Capture the cell that displays the provided text and extract its [X, Y] central coordinate. 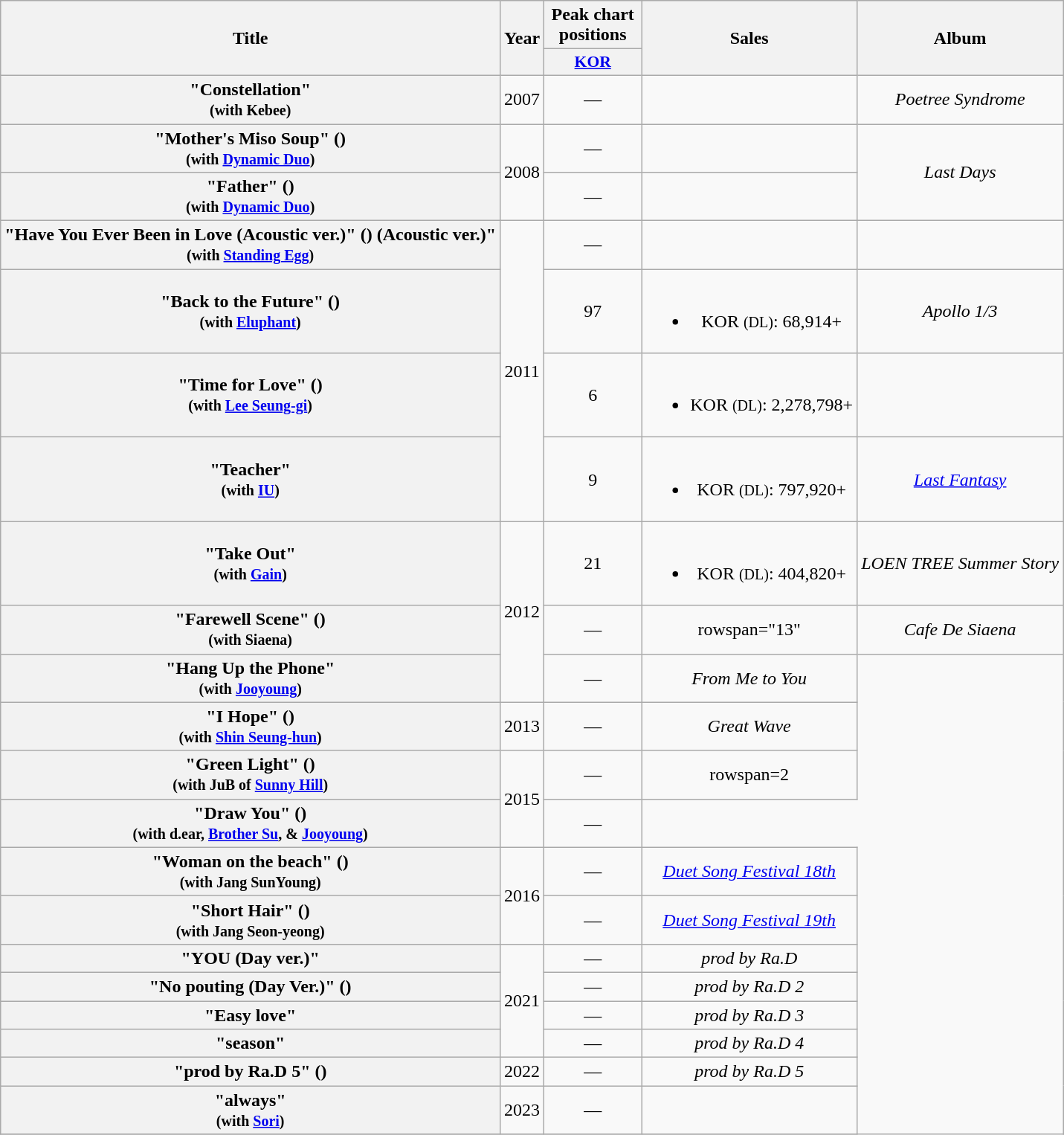
"Farewell Scene" () (with Siaena) [251, 629]
2011 [522, 371]
2012 [522, 611]
Last Fantasy [961, 479]
2007 [522, 100]
KOR (DL): 2,278,798+ [749, 396]
Peak chart positions [593, 25]
97 [593, 311]
Cafe De Siaena [961, 629]
"Father" () (with Dynamic Duo) [251, 196]
"Teacher" (with IU) [251, 479]
6 [593, 396]
prod by Ra.D [749, 958]
"Draw You" () (with d.ear, Brother Su, & Jooyoung) [251, 823]
"Easy love" [251, 1015]
Sales [749, 39]
2015 [522, 799]
prod by Ra.D 2 [749, 986]
9 [593, 479]
prod by Ra.D 4 [749, 1044]
"prod by Ra.D 5" () [251, 1072]
rowspan=2 [749, 775]
Great Wave [749, 726]
"No pouting (Day Ver.)" () [251, 986]
rowspan="13" [749, 629]
21 [593, 564]
"Mother's Miso Soup" () (with Dynamic Duo) [251, 147]
KOR (DL): 797,920+ [749, 479]
"always"(with Sori) [251, 1110]
"Have You Ever Been in Love (Acoustic ver.)" () (Acoustic ver.)" (with Standing Egg) [251, 245]
"Woman on the beach" () (with Jang SunYoung) [251, 872]
"Green Light" () (with JuB of Sunny Hill) [251, 775]
Album [961, 39]
KOR [593, 62]
"YOU (Day ver.)" [251, 958]
Duet Song Festival 19th [749, 919]
2013 [522, 726]
KOR (DL): 404,820+ [749, 564]
Last Days [961, 172]
"Constellation"(with Kebee) [251, 100]
2021 [522, 1000]
prod by Ra.D 3 [749, 1015]
2008 [522, 172]
"season" [251, 1044]
Duet Song Festival 18th [749, 872]
"I Hope" () (with Shin Seung-hun) [251, 726]
"Short Hair" () (with Jang Seon-yeong) [251, 919]
LOEN TREE Summer Story [961, 564]
2022 [522, 1072]
"Hang Up the Phone" (with Jooyoung) [251, 678]
"Take Out" (with Gain) [251, 564]
prod by Ra.D 5 [749, 1072]
"Time for Love" () (with Lee Seung-gi) [251, 396]
Year [522, 39]
"Back to the Future" () (with Eluphant) [251, 311]
Apollo 1/3 [961, 311]
Title [251, 39]
KOR (DL): 68,914+ [749, 311]
Poetree Syndrome [961, 100]
From Me to You [749, 678]
2023 [522, 1110]
2016 [522, 896]
